Detect which cell encompasses the target text, then output its (x, y) center coordinate. 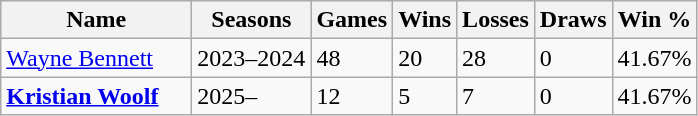
Games (352, 20)
Wins (425, 20)
12 (352, 96)
7 (496, 96)
28 (496, 58)
Losses (496, 20)
Kristian Woolf (96, 96)
2023–2024 (252, 58)
2025– (252, 96)
Win % (654, 20)
48 (352, 58)
Wayne Bennett (96, 58)
Name (96, 20)
5 (425, 96)
Seasons (252, 20)
Draws (573, 20)
20 (425, 58)
